Return the (X, Y) coordinate for the center point of the cell that contains the specified text.  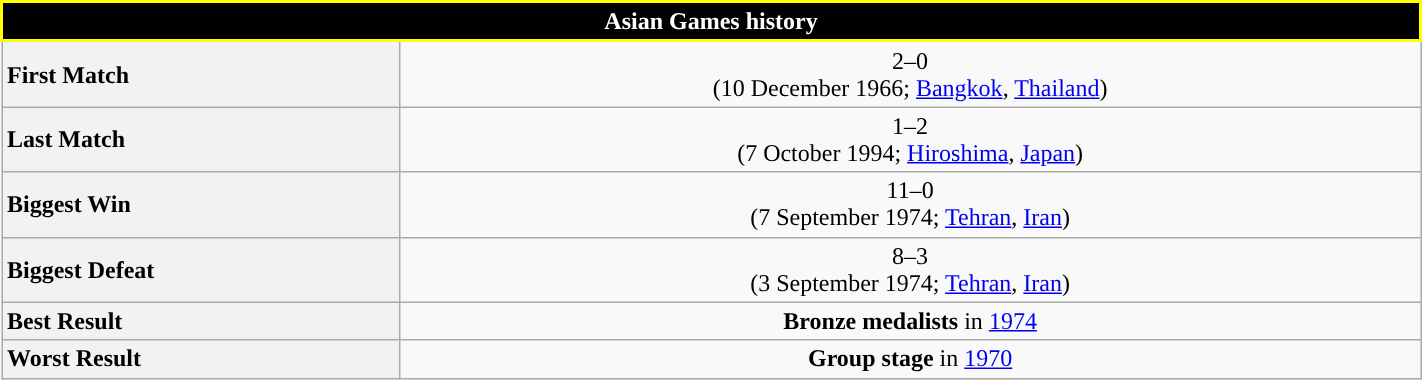
Group stage in 1970 (910, 359)
Worst Result (201, 359)
Asian Games history (712, 22)
8–3 (3 September 1974; Tehran, Iran) (910, 270)
11–0 (7 September 1974; Tehran, Iran) (910, 204)
Bronze medalists in 1974 (910, 321)
Biggest Win (201, 204)
Last Match (201, 140)
First Match (201, 74)
1–2 (7 October 1994; Hiroshima, Japan) (910, 140)
Biggest Defeat (201, 270)
2–0 (10 December 1966; Bangkok, Thailand) (910, 74)
Best Result (201, 321)
